Provide the (x, y) coordinate of the cell's center where the given text is located.  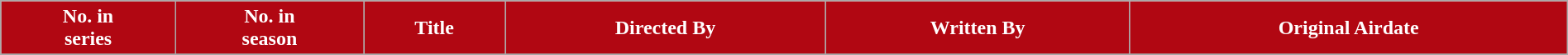
Directed By (665, 28)
No. inseries (88, 28)
Written By (978, 28)
No. in season (270, 28)
Original Airdate (1348, 28)
Title (435, 28)
